For the text-containing cell, return its midpoint in (X, Y) coordinate format. 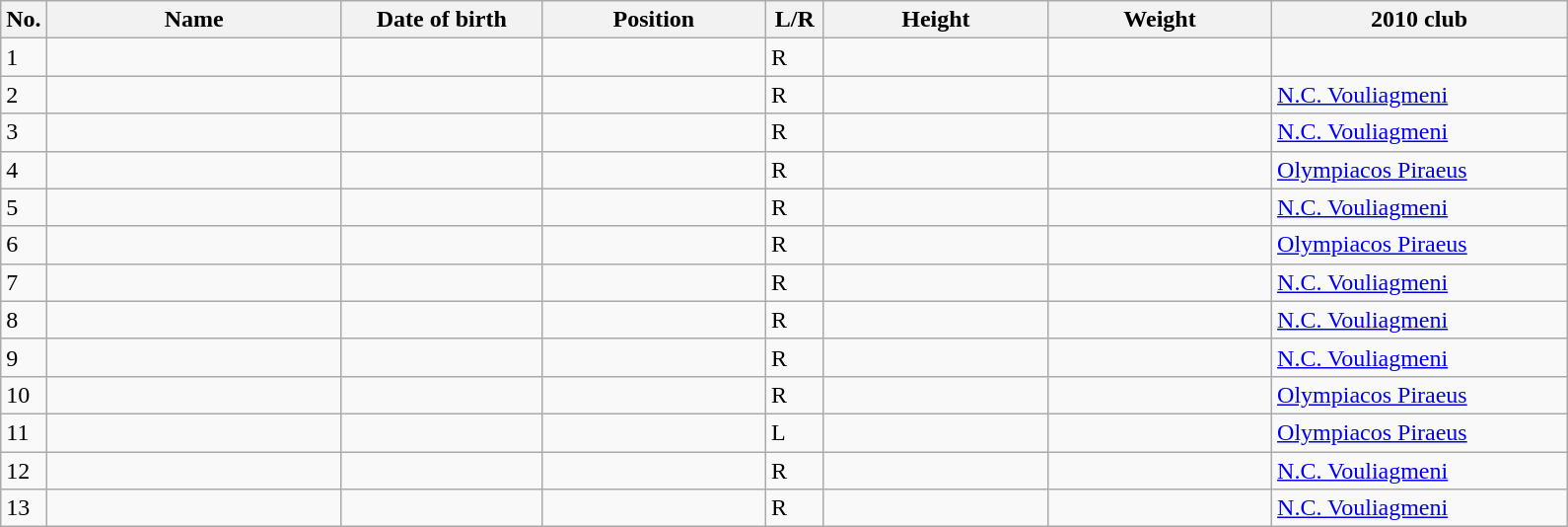
L (795, 432)
8 (24, 320)
4 (24, 170)
5 (24, 207)
Height (935, 20)
Position (653, 20)
12 (24, 471)
10 (24, 395)
3 (24, 132)
9 (24, 357)
11 (24, 432)
13 (24, 508)
6 (24, 245)
2010 club (1420, 20)
Weight (1160, 20)
L/R (795, 20)
7 (24, 282)
Date of birth (442, 20)
Name (193, 20)
No. (24, 20)
1 (24, 57)
2 (24, 95)
